Return the (x, y) coordinate for the center point of the cell that contains the specified text.  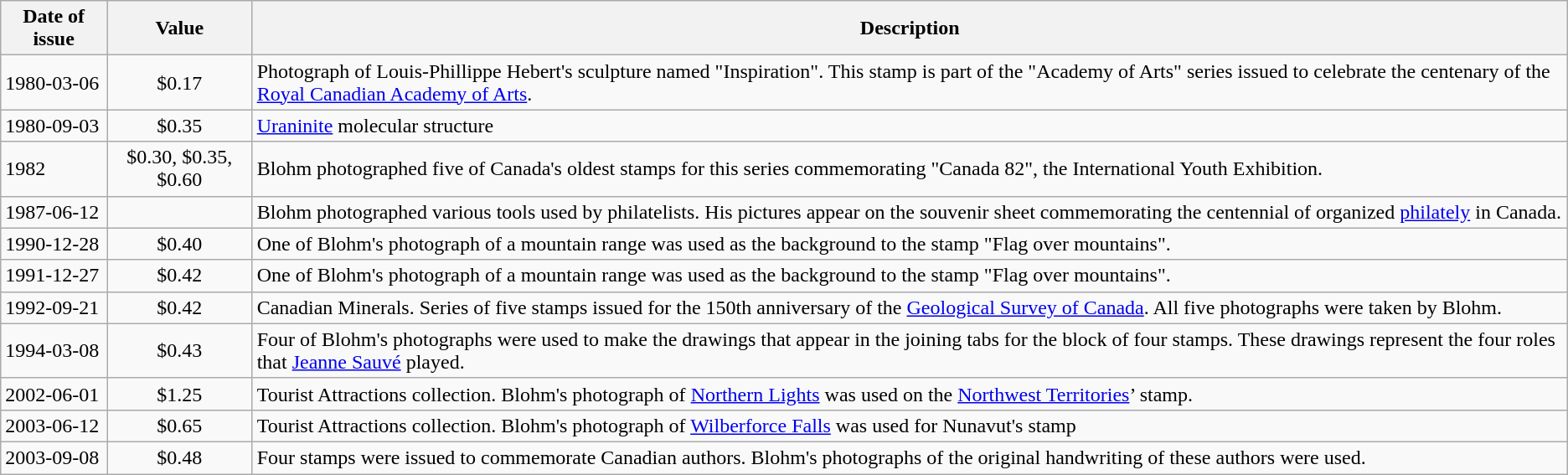
Uraninite molecular structure (910, 126)
Blohm photographed five of Canada's oldest stamps for this series commemorating "Canada 82", the International Youth Exhibition. (910, 169)
1990-12-28 (54, 244)
Tourist Attractions collection. Blohm's photograph of Wilberforce Falls was used for Nunavut's stamp (910, 426)
2003-06-12 (54, 426)
$1.25 (180, 394)
1987-06-12 (54, 212)
2002-06-01 (54, 394)
2003-09-08 (54, 457)
Value (180, 28)
1994-03-08 (54, 350)
Date of issue (54, 28)
$0.40 (180, 244)
1980-09-03 (54, 126)
Tourist Attractions collection. Blohm's photograph of Northern Lights was used on the Northwest Territories’ stamp. (910, 394)
$0.17 (180, 82)
$0.48 (180, 457)
1980-03-06 (54, 82)
$0.30, $0.35, $0.60 (180, 169)
$0.43 (180, 350)
1982 (54, 169)
Description (910, 28)
$0.35 (180, 126)
1992-09-21 (54, 307)
$0.65 (180, 426)
Four stamps were issued to commemorate Canadian authors. Blohm's photographs of the original handwriting of these authors were used. (910, 457)
1991-12-27 (54, 276)
